Locate the cell with the specified text and output its [x, y] center coordinate. 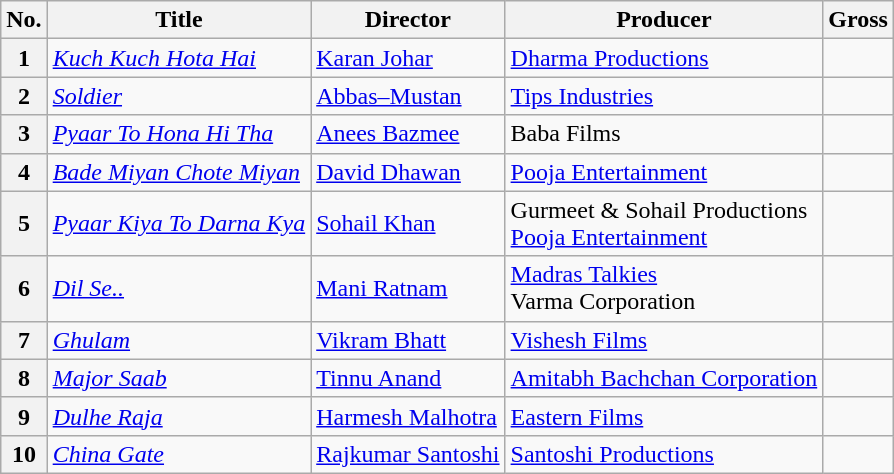
8 [24, 378]
China Gate [179, 454]
2 [24, 96]
Baba Films [664, 134]
Abbas–Mustan [408, 96]
Mani Ratnam [408, 288]
Harmesh Malhotra [408, 416]
Anees Bazmee [408, 134]
Madras Talkies Varma Corporation [664, 288]
10 [24, 454]
6 [24, 288]
Bade Miyan Chote Miyan [179, 172]
Vishesh Films [664, 340]
7 [24, 340]
David Dhawan [408, 172]
Tinnu Anand [408, 378]
Rajkumar Santoshi [408, 454]
3 [24, 134]
Eastern Films [664, 416]
Santoshi Productions [664, 454]
Tips Industries [664, 96]
Title [179, 20]
1 [24, 58]
Karan Johar [408, 58]
Director [408, 20]
Ghulam [179, 340]
No. [24, 20]
Pyaar To Hona Hi Tha [179, 134]
Amitabh Bachchan Corporation [664, 378]
Sohail Khan [408, 224]
Producer [664, 20]
Kuch Kuch Hota Hai [179, 58]
Dharma Productions [664, 58]
9 [24, 416]
Pooja Entertainment [664, 172]
Soldier [179, 96]
Pyaar Kiya To Darna Kya [179, 224]
5 [24, 224]
Vikram Bhatt [408, 340]
Dulhe Raja [179, 416]
Dil Se.. [179, 288]
Major Saab [179, 378]
4 [24, 172]
Gurmeet & Sohail Productions Pooja Entertainment [664, 224]
Gross [858, 20]
